Provide the (x, y) coordinate of the cell's center where the given text is located.  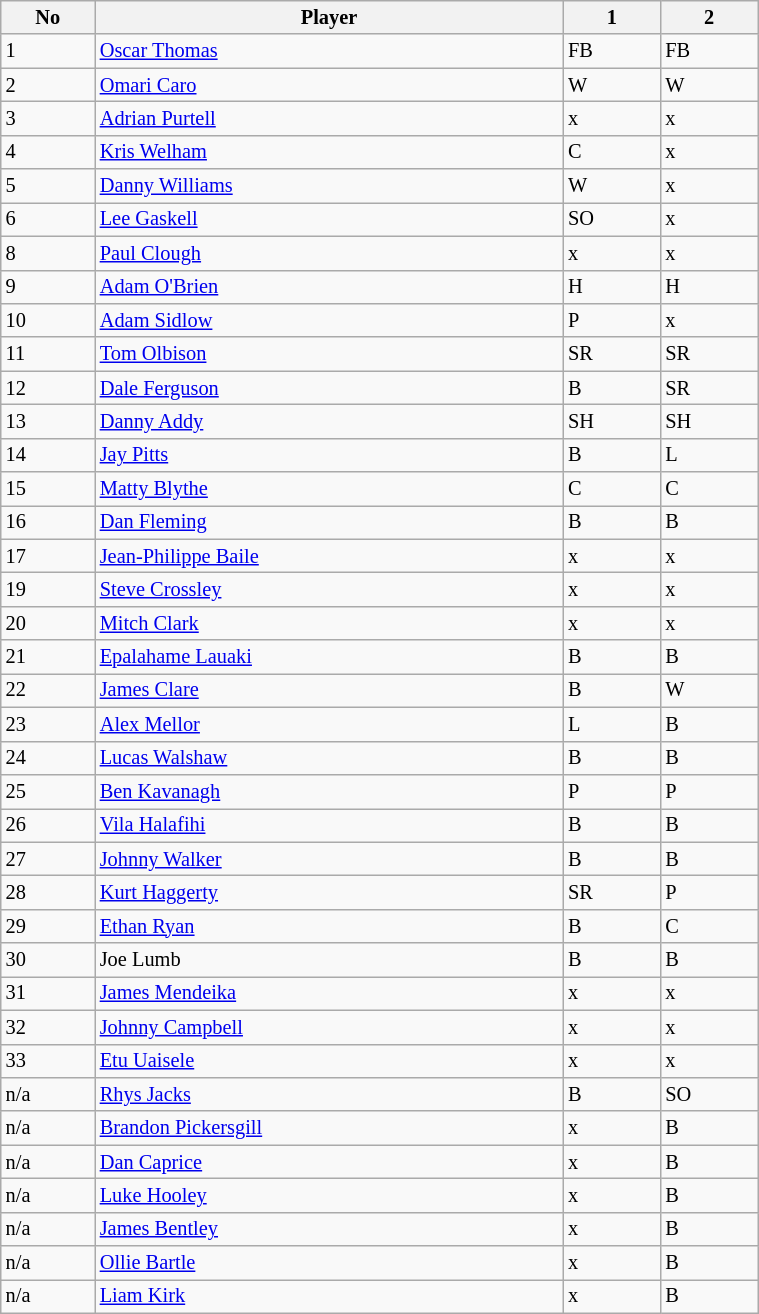
6 (48, 219)
11 (48, 354)
Luke Hooley (329, 1195)
17 (48, 556)
Mitch Clark (329, 623)
Tom Olbison (329, 354)
25 (48, 791)
23 (48, 724)
James Bentley (329, 1229)
Player (329, 17)
5 (48, 186)
Oscar Thomas (329, 51)
Jean-Philippe Baile (329, 556)
Alex Mellor (329, 724)
Vila Halafihi (329, 825)
Omari Caro (329, 85)
James Clare (329, 690)
Johnny Walker (329, 859)
Lucas Walshaw (329, 758)
Rhys Jacks (329, 1094)
Dan Caprice (329, 1162)
Paul Clough (329, 253)
12 (48, 388)
Ollie Bartle (329, 1263)
26 (48, 825)
29 (48, 926)
Adam Sidlow (329, 320)
Steve Crossley (329, 589)
Brandon Pickersgill (329, 1128)
24 (48, 758)
Kurt Haggerty (329, 892)
Danny Williams (329, 186)
Epalahame Lauaki (329, 657)
8 (48, 253)
15 (48, 489)
Liam Kirk (329, 1296)
Ben Kavanagh (329, 791)
Lee Gaskell (329, 219)
9 (48, 287)
16 (48, 522)
14 (48, 455)
No (48, 17)
Dale Ferguson (329, 388)
Matty Blythe (329, 489)
4 (48, 152)
Johnny Campbell (329, 1027)
30 (48, 960)
Joe Lumb (329, 960)
Dan Fleming (329, 522)
3 (48, 118)
33 (48, 1061)
Danny Addy (329, 421)
31 (48, 993)
Ethan Ryan (329, 926)
Etu Uaisele (329, 1061)
13 (48, 421)
22 (48, 690)
28 (48, 892)
32 (48, 1027)
27 (48, 859)
James Mendeika (329, 993)
Adrian Purtell (329, 118)
Kris Welham (329, 152)
20 (48, 623)
Adam O'Brien (329, 287)
Jay Pitts (329, 455)
19 (48, 589)
21 (48, 657)
10 (48, 320)
